Scan for the cell matching the given text and deliver its (x, y) coordinate at center. 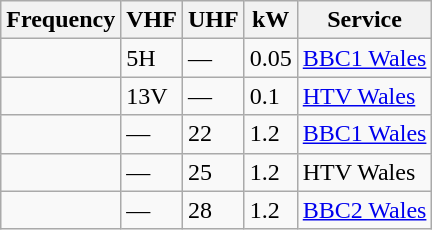
Frequency (61, 20)
0.05 (270, 58)
0.1 (270, 96)
UHF (213, 20)
kW (270, 20)
22 (213, 134)
13V (152, 96)
25 (213, 172)
VHF (152, 20)
Service (364, 20)
BBC2 Wales (364, 210)
28 (213, 210)
5H (152, 58)
